Detect which cell encompasses the target text, then output its [X, Y] center coordinate. 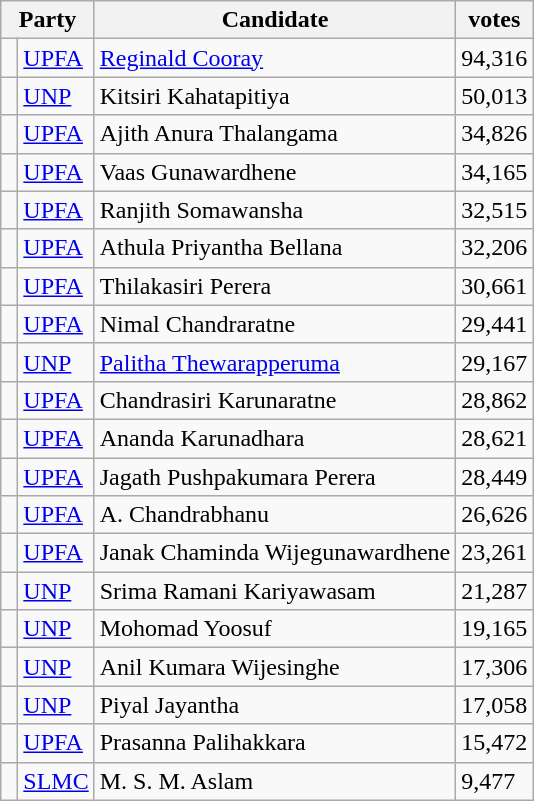
Janak Chaminda Wijegunawardhene [275, 553]
21,287 [494, 591]
Nimal Chandraratne [275, 324]
Vaas Gunawardhene [275, 172]
Thilakasiri Perera [275, 286]
Ananda Karunadhara [275, 438]
Athula Priyantha Bellana [275, 248]
26,626 [494, 515]
Prasanna Palihakkara [275, 743]
Srima Ramani Kariyawasam [275, 591]
Palitha Thewarapperuma [275, 362]
Mohomad Yoosuf [275, 629]
votes [494, 20]
Piyal Jayantha [275, 705]
SLMC [56, 781]
32,206 [494, 248]
M. S. M. Aslam [275, 781]
Kitsiri Kahatapitiya [275, 96]
Jagath Pushpakumara Perera [275, 477]
Ajith Anura Thalangama [275, 134]
28,621 [494, 438]
32,515 [494, 210]
29,167 [494, 362]
Candidate [275, 20]
50,013 [494, 96]
9,477 [494, 781]
19,165 [494, 629]
Ranjith Somawansha [275, 210]
Party [48, 20]
94,316 [494, 58]
17,306 [494, 667]
17,058 [494, 705]
Anil Kumara Wijesinghe [275, 667]
Reginald Cooray [275, 58]
A. Chandrabhanu [275, 515]
28,862 [494, 400]
34,165 [494, 172]
29,441 [494, 324]
30,661 [494, 286]
15,472 [494, 743]
28,449 [494, 477]
34,826 [494, 134]
Chandrasiri Karunaratne [275, 400]
23,261 [494, 553]
